Provide the (x, y) coordinate of the cell's center where the given text is located.  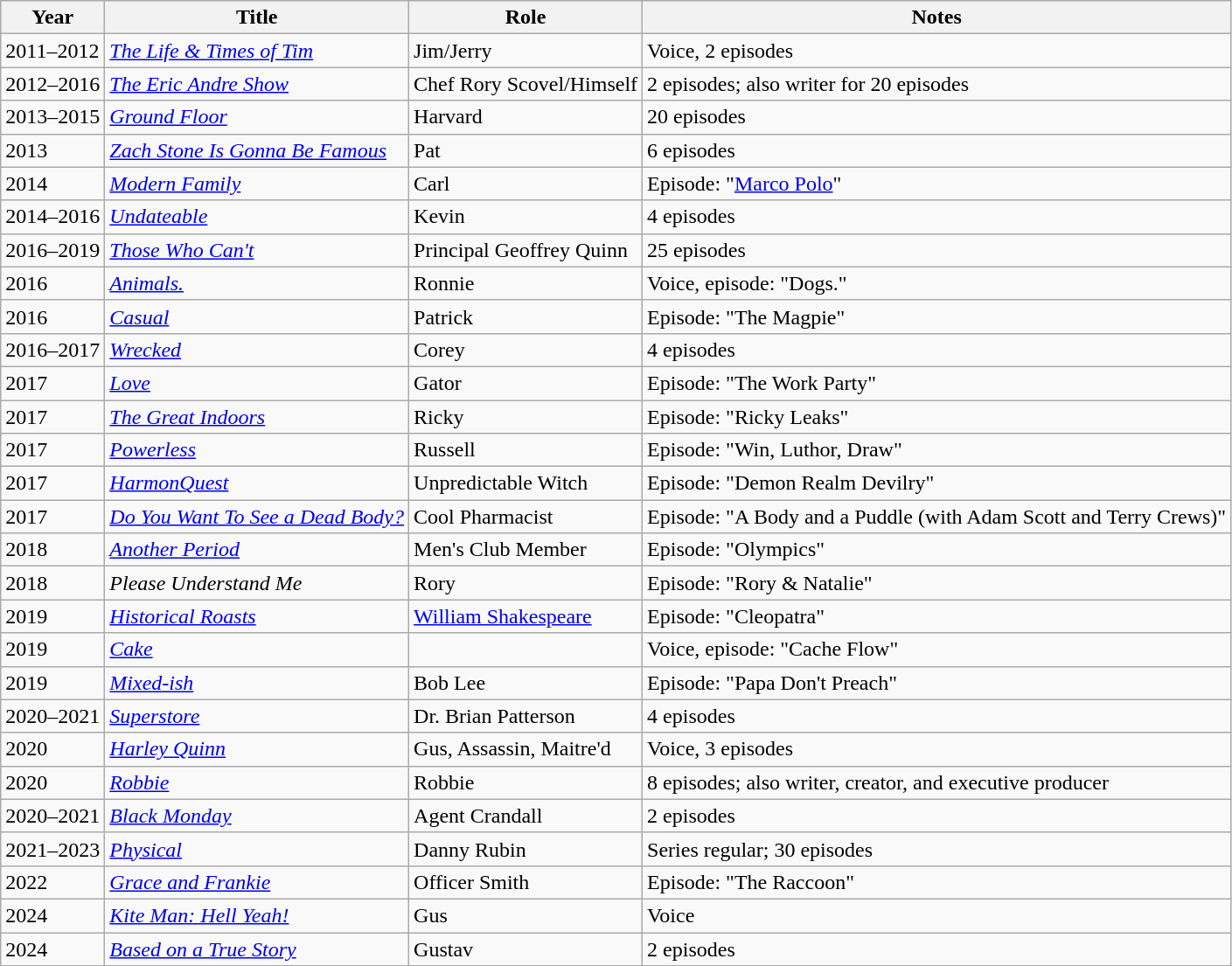
Harvard (526, 117)
8 episodes; also writer, creator, and executive producer (937, 782)
The Life & Times of Tim (257, 51)
Based on a True Story (257, 949)
Chef Rory Scovel/Himself (526, 84)
Bob Lee (526, 683)
Agent Crandall (526, 816)
Mixed-ish (257, 683)
Unpredictable Witch (526, 483)
Series regular; 30 episodes (937, 849)
Episode: "Win, Luthor, Draw" (937, 450)
Zach Stone Is Gonna Be Famous (257, 150)
Ronnie (526, 283)
Voice, episode: "Cache Flow" (937, 650)
Voice (937, 915)
Another Period (257, 550)
Principal Geoffrey Quinn (526, 250)
Ricky (526, 417)
Corey (526, 350)
Episode: "The Raccoon" (937, 882)
2014 (52, 184)
Voice, episode: "Dogs." (937, 283)
Cake (257, 650)
Jim/Jerry (526, 51)
Officer Smith (526, 882)
2013 (52, 150)
Kite Man: Hell Yeah! (257, 915)
Gator (526, 383)
Undateable (257, 217)
Physical (257, 849)
Powerless (257, 450)
Ground Floor (257, 117)
Patrick (526, 316)
Title (257, 17)
Animals. (257, 283)
Notes (937, 17)
HarmonQuest (257, 483)
2021–2023 (52, 849)
Episode: "Cleopatra" (937, 616)
Historical Roasts (257, 616)
Love (257, 383)
The Eric Andre Show (257, 84)
2016–2019 (52, 250)
2022 (52, 882)
Episode: "Rory & Natalie" (937, 583)
Men's Club Member (526, 550)
The Great Indoors (257, 417)
2014–2016 (52, 217)
Do You Want To See a Dead Body? (257, 517)
Danny Rubin (526, 849)
2012–2016 (52, 84)
Those Who Can't (257, 250)
Voice, 2 episodes (937, 51)
Pat (526, 150)
Rory (526, 583)
Harley Quinn (257, 749)
Superstore (257, 716)
Cool Pharmacist (526, 517)
2013–2015 (52, 117)
Black Monday (257, 816)
Voice, 3 episodes (937, 749)
Episode: "Ricky Leaks" (937, 417)
Episode: "Papa Don't Preach" (937, 683)
2016–2017 (52, 350)
Carl (526, 184)
Episode: "Olympics" (937, 550)
Gus (526, 915)
Episode: "Marco Polo" (937, 184)
20 episodes (937, 117)
6 episodes (937, 150)
Episode: "A Body and a Puddle (with Adam Scott and Terry Crews)" (937, 517)
Kevin (526, 217)
Gustav (526, 949)
Episode: "Demon Realm Devilry" (937, 483)
Modern Family (257, 184)
Episode: "The Magpie" (937, 316)
Russell (526, 450)
Dr. Brian Patterson (526, 716)
2 episodes; also writer for 20 episodes (937, 84)
Wrecked (257, 350)
Grace and Frankie (257, 882)
Role (526, 17)
William Shakespeare (526, 616)
2011–2012 (52, 51)
Please Understand Me (257, 583)
Year (52, 17)
Casual (257, 316)
25 episodes (937, 250)
Gus, Assassin, Maitre'd (526, 749)
Episode: "The Work Party" (937, 383)
